Identify which cell holds the provided text, then report its (x, y) central coordinate. 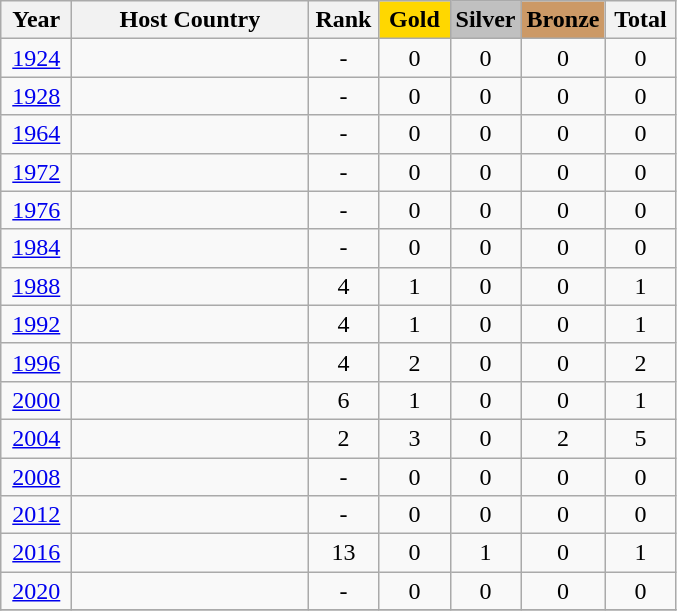
Gold (414, 20)
2008 (36, 477)
1996 (36, 362)
2016 (36, 553)
Silver (486, 20)
1972 (36, 172)
2012 (36, 515)
2020 (36, 591)
1924 (36, 58)
1976 (36, 210)
5 (640, 438)
1988 (36, 286)
Rank (344, 20)
Total (640, 20)
6 (344, 400)
1928 (36, 96)
13 (344, 553)
2004 (36, 438)
1984 (36, 248)
Host Country (190, 20)
3 (414, 438)
Year (36, 20)
2000 (36, 400)
1964 (36, 134)
1992 (36, 324)
Bronze (563, 20)
